Return (x, y) of the center of cell containing provided text 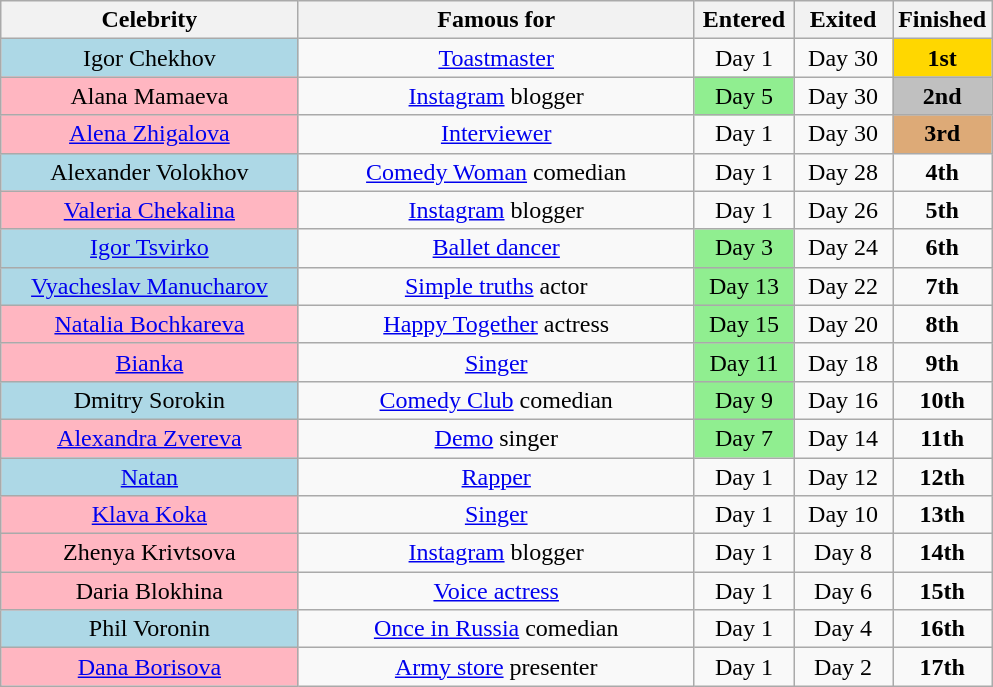
Day 14 (844, 438)
15th (942, 591)
Igor Tsvirko (150, 248)
Day 7 (744, 438)
7th (942, 286)
Klava Koka (150, 515)
Zhenya Krivtsova (150, 553)
11th (942, 438)
Day 4 (844, 629)
Once in Russia comedian (496, 629)
5th (942, 210)
Interviewer (496, 134)
Phil Voronin (150, 629)
12th (942, 477)
Simple truths actor (496, 286)
10th (942, 400)
Day 13 (744, 286)
Valeria Chekalina (150, 210)
Day 18 (844, 362)
Ballet dancer (496, 248)
Alexander Volokhov (150, 172)
Voice actress (496, 591)
Day 9 (744, 400)
Comedy Woman comedian (496, 172)
Day 5 (744, 96)
16th (942, 629)
Day 15 (744, 324)
1st (942, 58)
Day 8 (844, 553)
Vyacheslav Manucharov (150, 286)
4th (942, 172)
Alana Mamaeva (150, 96)
17th (942, 667)
Alexandra Zvereva (150, 438)
Day 26 (844, 210)
Day 6 (844, 591)
9th (942, 362)
Entered (744, 20)
8th (942, 324)
Rapper (496, 477)
Demo singer (496, 438)
Day 3 (744, 248)
Day 28 (844, 172)
Day 24 (844, 248)
Alena Zhigalova (150, 134)
Igor Chekhov (150, 58)
Natan (150, 477)
2nd (942, 96)
Dmitry Sorokin (150, 400)
Army store presenter (496, 667)
Day 22 (844, 286)
Exited (844, 20)
Celebrity (150, 20)
Bianka (150, 362)
Day 10 (844, 515)
Comedy Club comedian (496, 400)
6th (942, 248)
Day 12 (844, 477)
Finished (942, 20)
Day 16 (844, 400)
Natalia Bochkareva (150, 324)
Famous for (496, 20)
Day 2 (844, 667)
14th (942, 553)
Dana Borisova (150, 667)
Happy Together actress (496, 324)
13th (942, 515)
Daria Blokhina (150, 591)
Day 11 (744, 362)
Day 20 (844, 324)
Toastmaster (496, 58)
3rd (942, 134)
